Return the [X, Y] coordinate for the center point of the cell that contains the specified text.  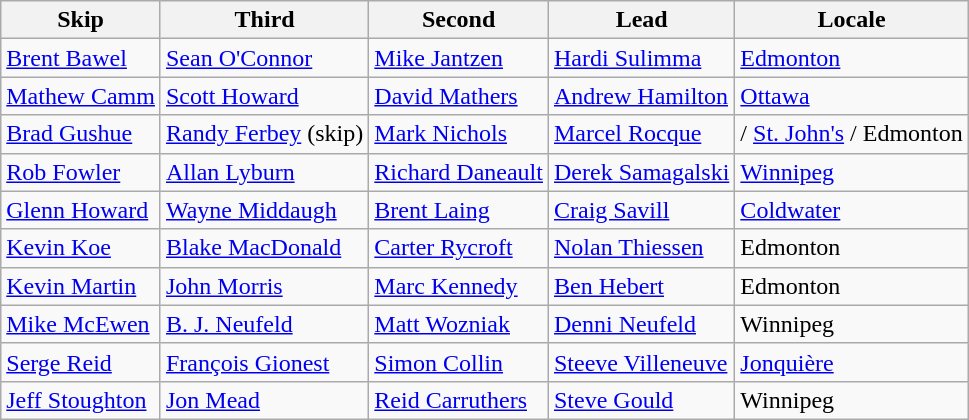
Coldwater [852, 210]
Nolan Thiessen [641, 248]
François Gionest [264, 362]
Mike McEwen [81, 324]
Brent Laing [459, 210]
David Mathers [459, 96]
Richard Daneault [459, 172]
Andrew Hamilton [641, 96]
Ottawa [852, 96]
Brad Gushue [81, 134]
Marc Kennedy [459, 286]
Skip [81, 20]
Derek Samagalski [641, 172]
Wayne Middaugh [264, 210]
Sean O'Connor [264, 58]
Reid Carruthers [459, 400]
Marcel Rocque [641, 134]
Simon Collin [459, 362]
Second [459, 20]
Jon Mead [264, 400]
Brent Bawel [81, 58]
Allan Lyburn [264, 172]
Scott Howard [264, 96]
Blake MacDonald [264, 248]
Matt Wozniak [459, 324]
Rob Fowler [81, 172]
/ St. John's / Edmonton [852, 134]
Serge Reid [81, 362]
Third [264, 20]
Jonquière [852, 362]
John Morris [264, 286]
Denni Neufeld [641, 324]
Hardi Sulimma [641, 58]
Locale [852, 20]
Kevin Koe [81, 248]
Steeve Villeneuve [641, 362]
Mike Jantzen [459, 58]
Steve Gould [641, 400]
Carter Rycroft [459, 248]
B. J. Neufeld [264, 324]
Randy Ferbey (skip) [264, 134]
Glenn Howard [81, 210]
Mathew Camm [81, 96]
Kevin Martin [81, 286]
Lead [641, 20]
Craig Savill [641, 210]
Mark Nichols [459, 134]
Jeff Stoughton [81, 400]
Ben Hebert [641, 286]
